Find where the given text appears and provide that cell's center as [X, Y] coordinate. 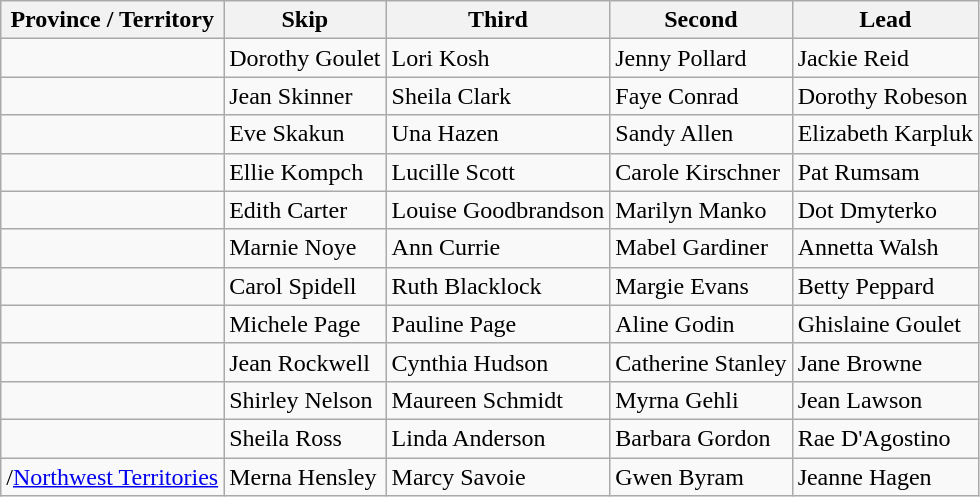
Mabel Gardiner [701, 248]
Carol Spidell [305, 286]
Shirley Nelson [305, 400]
Pauline Page [498, 324]
Marilyn Manko [701, 210]
Merna Hensley [305, 477]
Maureen Schmidt [498, 400]
Sheila Ross [305, 438]
/Northwest Territories [112, 477]
Ann Currie [498, 248]
Ellie Kompch [305, 172]
Marcy Savoie [498, 477]
Cynthia Hudson [498, 362]
Jean Lawson [885, 400]
Lucille Scott [498, 172]
Jean Rockwell [305, 362]
Dorothy Robeson [885, 96]
Sheila Clark [498, 96]
Ruth Blacklock [498, 286]
Betty Peppard [885, 286]
Edith Carter [305, 210]
Myrna Gehli [701, 400]
Faye Conrad [701, 96]
Dorothy Goulet [305, 58]
Catherine Stanley [701, 362]
Jackie Reid [885, 58]
Barbara Gordon [701, 438]
Jane Browne [885, 362]
Pat Rumsam [885, 172]
Gwen Byram [701, 477]
Annetta Walsh [885, 248]
Sandy Allen [701, 134]
Third [498, 20]
Lori Kosh [498, 58]
Una Hazen [498, 134]
Eve Skakun [305, 134]
Jean Skinner [305, 96]
Michele Page [305, 324]
Linda Anderson [498, 438]
Jeanne Hagen [885, 477]
Louise Goodbrandson [498, 210]
Skip [305, 20]
Province / Territory [112, 20]
Carole Kirschner [701, 172]
Jenny Pollard [701, 58]
Second [701, 20]
Elizabeth Karpluk [885, 134]
Ghislaine Goulet [885, 324]
Marnie Noye [305, 248]
Rae D'Agostino [885, 438]
Margie Evans [701, 286]
Dot Dmyterko [885, 210]
Aline Godin [701, 324]
Lead [885, 20]
